Determine the [x, y] coordinate at the center of the cell enclosing the given text.  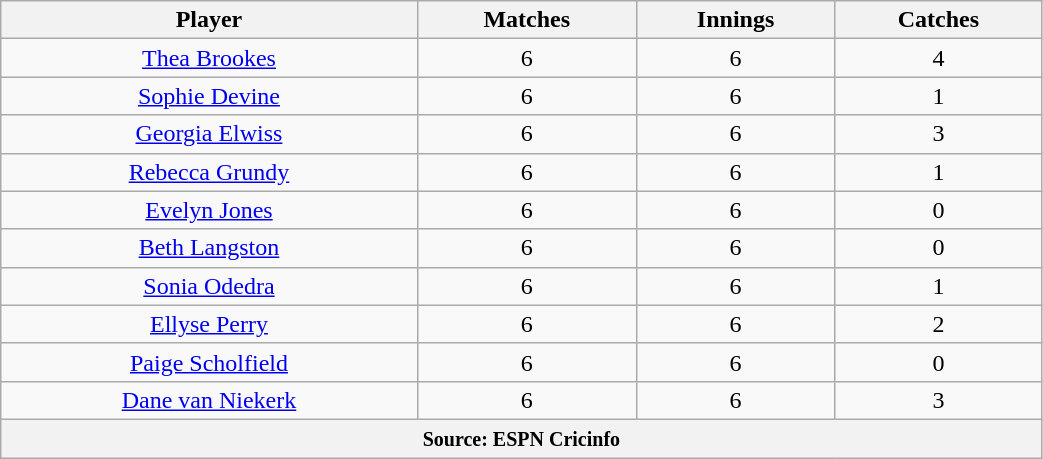
2 [938, 324]
Player [209, 20]
Paige Scholfield [209, 362]
Georgia Elwiss [209, 134]
Thea Brookes [209, 58]
Sophie Devine [209, 96]
Catches [938, 20]
Sonia Odedra [209, 286]
Source: ESPN Cricinfo [522, 438]
Ellyse Perry [209, 324]
Matches [526, 20]
4 [938, 58]
Innings [735, 20]
Evelyn Jones [209, 210]
Dane van Niekerk [209, 400]
Rebecca Grundy [209, 172]
Beth Langston [209, 248]
